Extract the [X, Y] coordinate from the center of the cell holding the provided text.  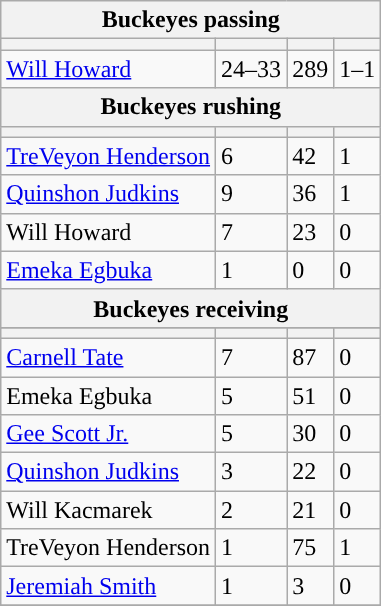
51 [310, 395]
Buckeyes rushing [191, 107]
Buckeyes receiving [191, 308]
30 [310, 434]
9 [252, 194]
1–1 [358, 69]
42 [310, 156]
Buckeyes passing [191, 20]
Will Kacmarek [108, 510]
22 [310, 472]
36 [310, 194]
Carnell Tate [108, 357]
Jeremiah Smith [108, 586]
6 [252, 156]
Gee Scott Jr. [108, 434]
2 [252, 510]
87 [310, 357]
289 [310, 69]
75 [310, 548]
23 [310, 232]
24–33 [252, 69]
21 [310, 510]
